Output the [X, Y] coordinate of the center of the cell containing the given text.  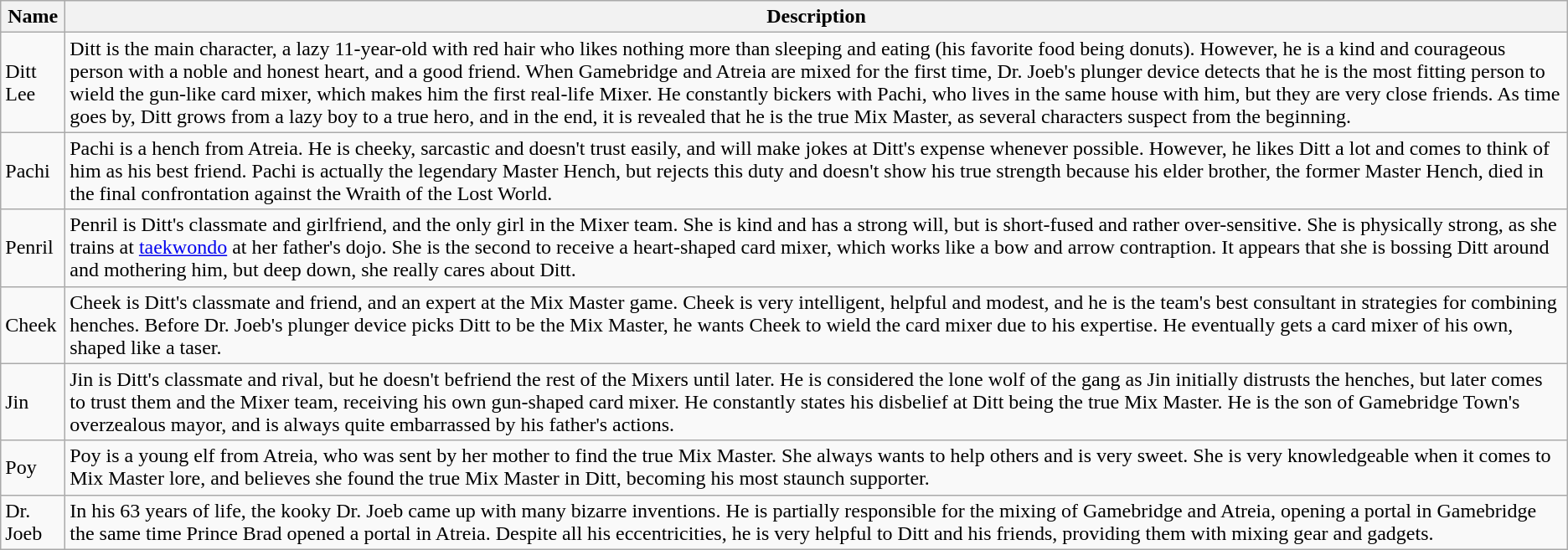
Jin [34, 402]
Ditt Lee [34, 82]
Poy [34, 467]
Cheek [34, 325]
Dr. Joeb [34, 522]
Penril [34, 248]
Description [817, 17]
Name [34, 17]
Pachi [34, 171]
